Determine the [X, Y] coordinate at the center of the cell enclosing the given text.  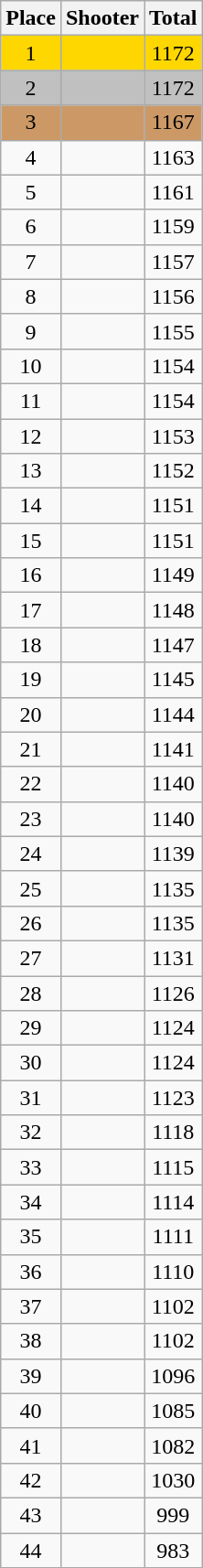
26 [31, 923]
1110 [174, 1272]
24 [31, 854]
1148 [174, 610]
2 [31, 88]
1156 [174, 296]
35 [31, 1237]
33 [31, 1167]
1145 [174, 680]
1157 [174, 262]
7 [31, 262]
1163 [174, 157]
1030 [174, 1480]
1152 [174, 471]
3 [31, 123]
39 [31, 1376]
4 [31, 157]
17 [31, 610]
27 [31, 958]
9 [31, 331]
983 [174, 1551]
1126 [174, 993]
44 [31, 1551]
1085 [174, 1411]
10 [31, 366]
1123 [174, 1098]
23 [31, 819]
1139 [174, 854]
1149 [174, 575]
22 [31, 784]
1153 [174, 436]
8 [31, 296]
25 [31, 888]
43 [31, 1515]
1161 [174, 192]
18 [31, 645]
1147 [174, 645]
40 [31, 1411]
6 [31, 227]
1155 [174, 331]
1 [31, 53]
Shooter [102, 18]
1096 [174, 1376]
15 [31, 541]
41 [31, 1445]
34 [31, 1202]
1131 [174, 958]
1115 [174, 1167]
Total [174, 18]
1167 [174, 123]
5 [31, 192]
13 [31, 471]
1114 [174, 1202]
1141 [174, 749]
20 [31, 714]
1144 [174, 714]
1118 [174, 1133]
28 [31, 993]
30 [31, 1063]
42 [31, 1480]
999 [174, 1515]
11 [31, 401]
1082 [174, 1445]
12 [31, 436]
32 [31, 1133]
36 [31, 1272]
Place [31, 18]
1111 [174, 1237]
38 [31, 1341]
14 [31, 506]
31 [31, 1098]
19 [31, 680]
29 [31, 1028]
21 [31, 749]
16 [31, 575]
1159 [174, 227]
37 [31, 1306]
